Return [X, Y] of the center of cell containing provided text 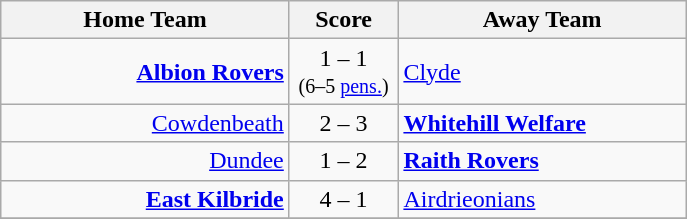
Cowdenbeath [146, 123]
4 – 1 [344, 199]
Away Team [542, 20]
Whitehill Welfare [542, 123]
Airdrieonians [542, 199]
2 – 3 [344, 123]
Dundee [146, 161]
Albion Rovers [146, 72]
Score [344, 20]
Home Team [146, 20]
Clyde [542, 72]
East Kilbride [146, 199]
1 – 2 [344, 161]
Raith Rovers [542, 161]
1 – 1 (6–5 pens.) [344, 72]
